Detect which cell encompasses the target text, then output its (x, y) center coordinate. 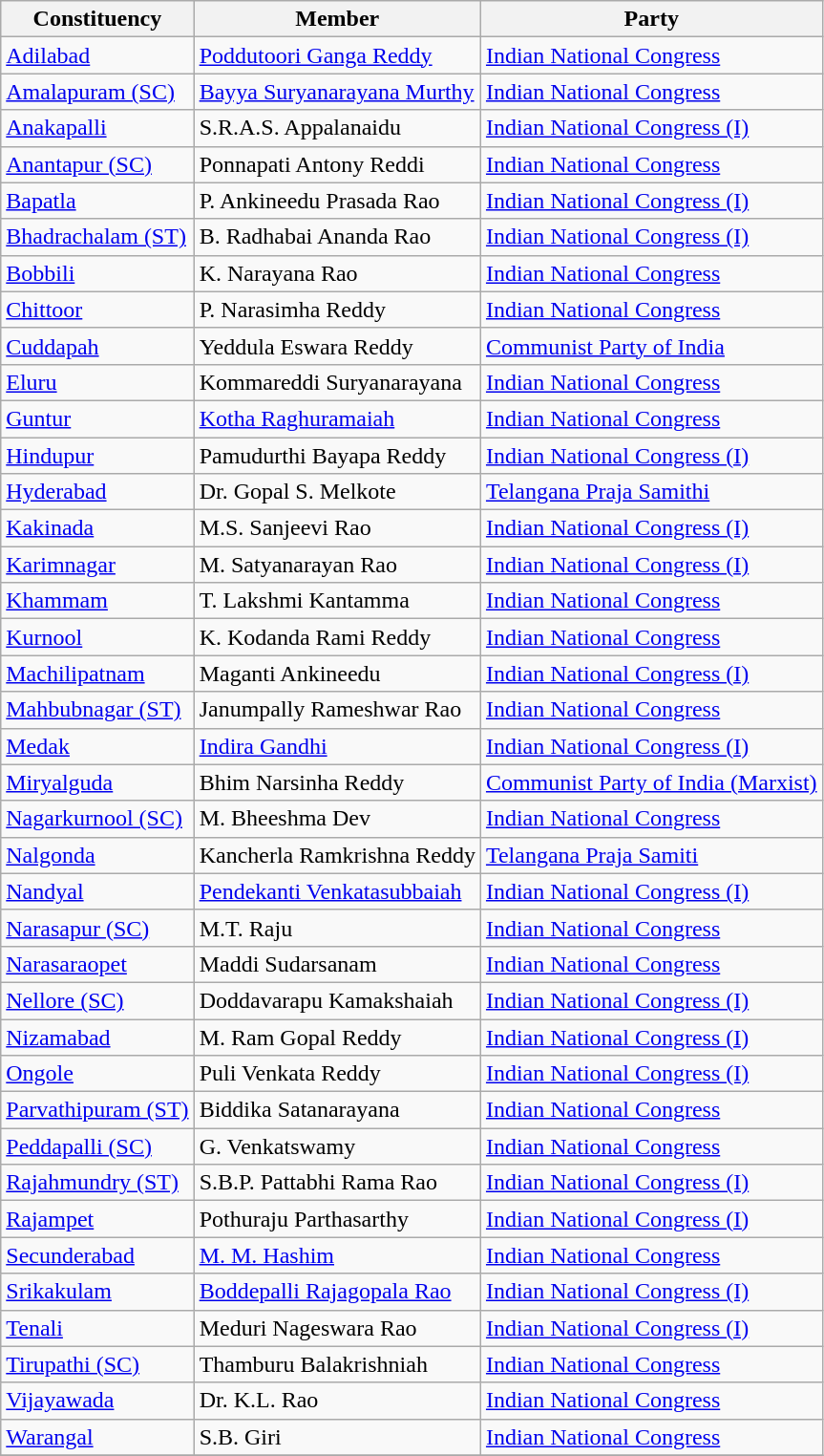
Secunderabad (97, 1255)
Chittoor (97, 310)
Kurnool (97, 637)
Adilabad (97, 55)
Dr. Gopal S. Melkote (337, 492)
Telangana Praja Samithi (651, 492)
Thamburu Balakrishniah (337, 1364)
M.S. Sanjeevi Rao (337, 528)
S.R.A.S. Appalanaidu (337, 128)
Nellore (SC) (97, 1000)
Pothuraju Parthasarthy (337, 1219)
Bapatla (97, 201)
Yeddula Eswara Reddy (337, 346)
Srikakulam (97, 1292)
Poddutoori Ganga Reddy (337, 55)
B. Radhabai Ananda Rao (337, 237)
M. M. Hashim (337, 1255)
Vijayawada (97, 1401)
Bayya Suryanarayana Murthy (337, 92)
Communist Party of India (651, 346)
Puli Venkata Reddy (337, 1074)
Narasaraopet (97, 964)
Rajampet (97, 1219)
Doddavarapu Kamakshaiah (337, 1000)
K. Kodanda Rami Reddy (337, 637)
Bhadrachalam (ST) (97, 237)
Dr. K.L. Rao (337, 1401)
Parvathipuram (ST) (97, 1110)
Khammam (97, 601)
Rajahmundry (ST) (97, 1183)
P. Narasimha Reddy (337, 310)
Anakapalli (97, 128)
Ongole (97, 1074)
Tirupathi (SC) (97, 1364)
Kotha Raghuramaiah (337, 418)
Kakinada (97, 528)
Eluru (97, 382)
S.B. Giri (337, 1437)
Boddepalli Rajagopala Rao (337, 1292)
Communist Party of India (Marxist) (651, 782)
Meduri Nageswara Rao (337, 1328)
Telangana Praja Samiti (651, 855)
M. Bheeshma Dev (337, 819)
Maddi Sudarsanam (337, 964)
Cuddapah (97, 346)
Ponnapati Antony Reddi (337, 164)
K. Narayana Rao (337, 273)
M. Satyanarayan Rao (337, 565)
Constituency (97, 19)
Karimnagar (97, 565)
Machilipatnam (97, 674)
Kancherla Ramkrishna Reddy (337, 855)
Party (651, 19)
P. Ankineedu Prasada Rao (337, 201)
Mahbubnagar (ST) (97, 710)
Anantapur (SC) (97, 164)
Warangal (97, 1437)
G. Venkatswamy (337, 1146)
Member (337, 19)
Janumpally Rameshwar Rao (337, 710)
Nalgonda (97, 855)
Nandyal (97, 891)
Hyderabad (97, 492)
Peddapalli (SC) (97, 1146)
Bobbili (97, 273)
Bhim Narsinha Reddy (337, 782)
Guntur (97, 418)
Nizamabad (97, 1037)
S.B.P. Pattabhi Rama Rao (337, 1183)
Hindupur (97, 456)
Maganti Ankineedu (337, 674)
M. Ram Gopal Reddy (337, 1037)
M.T. Raju (337, 928)
Medak (97, 746)
Indira Gandhi (337, 746)
Miryalguda (97, 782)
T. Lakshmi Kantamma (337, 601)
Pendekanti Venkatasubbaiah (337, 891)
Kommareddi Suryanarayana (337, 382)
Pamudurthi Bayapa Reddy (337, 456)
Nagarkurnool (SC) (97, 819)
Narasapur (SC) (97, 928)
Amalapuram (SC) (97, 92)
Tenali (97, 1328)
Biddika Satanarayana (337, 1110)
